Extract the [X, Y] coordinate from the center of the cell holding the provided text.  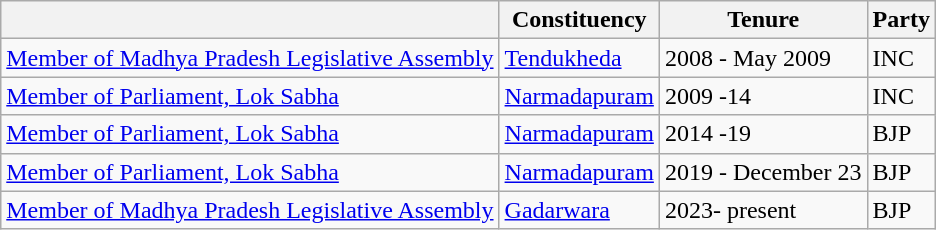
2019 - December 23 [763, 172]
Gadarwara [579, 210]
Constituency [579, 20]
Tendukheda [579, 58]
Party [901, 20]
2023- present [763, 210]
2008 - May 2009 [763, 58]
2014 -19 [763, 134]
2009 -14 [763, 96]
Tenure [763, 20]
